Provide the [X, Y] coordinate of the cell's center where the given text is located.  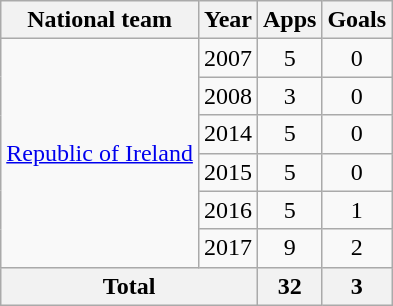
9 [289, 248]
Apps [289, 20]
2007 [228, 58]
2017 [228, 248]
National team [100, 20]
2 [357, 248]
2014 [228, 134]
Year [228, 20]
2016 [228, 210]
2008 [228, 96]
Goals [357, 20]
1 [357, 210]
Total [130, 286]
32 [289, 286]
2015 [228, 172]
Republic of Ireland [100, 153]
